Output the (x, y) coordinate of the center of the cell containing the given text.  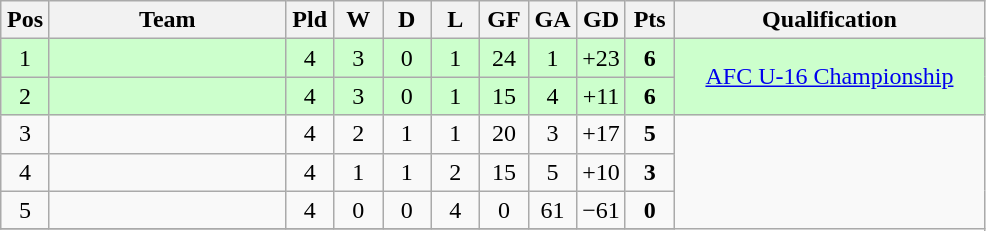
GF (504, 20)
+23 (602, 58)
W (358, 20)
+17 (602, 134)
61 (552, 210)
20 (504, 134)
Team (167, 20)
GD (602, 20)
Qualification (830, 20)
Pos (26, 20)
+10 (602, 172)
−61 (602, 210)
Pts (650, 20)
GA (552, 20)
AFC U-16 Championship (830, 77)
24 (504, 58)
D (406, 20)
Pld (310, 20)
+11 (602, 96)
L (456, 20)
